Find where the given text appears and provide that cell's center as [x, y] coordinate. 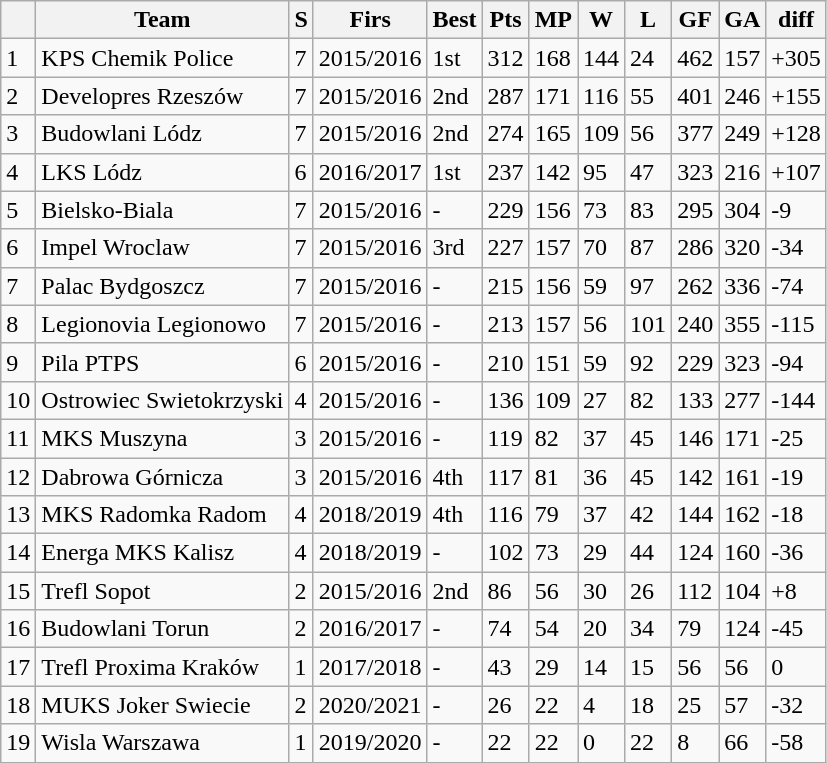
Budowlani Torun [162, 629]
10 [18, 400]
Pila PTPS [162, 362]
-36 [796, 553]
295 [696, 210]
Trefl Sopot [162, 591]
83 [648, 210]
24 [648, 58]
11 [18, 438]
16 [18, 629]
74 [506, 629]
34 [648, 629]
25 [696, 705]
44 [648, 553]
401 [696, 96]
diff [796, 20]
87 [648, 248]
Trefl Proxima Kraków [162, 667]
Budowlani Lódz [162, 134]
17 [18, 667]
146 [696, 438]
Ostrowiec Swietokrzyski [162, 400]
+107 [796, 172]
277 [742, 400]
-94 [796, 362]
162 [742, 515]
42 [648, 515]
-144 [796, 400]
210 [506, 362]
70 [602, 248]
W [602, 20]
-74 [796, 286]
MUKS Joker Swiecie [162, 705]
Team [162, 20]
119 [506, 438]
Firs [370, 20]
262 [696, 286]
12 [18, 477]
MP [553, 20]
3rd [454, 248]
Wisla Warszawa [162, 743]
377 [696, 134]
227 [506, 248]
MKS Muszyna [162, 438]
-45 [796, 629]
104 [742, 591]
GF [696, 20]
19 [18, 743]
-32 [796, 705]
2020/2021 [370, 705]
112 [696, 591]
55 [648, 96]
5 [18, 210]
36 [602, 477]
2019/2020 [370, 743]
237 [506, 172]
Dabrowa Górnicza [162, 477]
54 [553, 629]
+305 [796, 58]
-115 [796, 324]
216 [742, 172]
161 [742, 477]
286 [696, 248]
-25 [796, 438]
Pts [506, 20]
81 [553, 477]
+155 [796, 96]
20 [602, 629]
249 [742, 134]
133 [696, 400]
Palac Bydgoszcz [162, 286]
215 [506, 286]
-19 [796, 477]
Bielsko-Biala [162, 210]
57 [742, 705]
-18 [796, 515]
L [648, 20]
Developres Rzeszów [162, 96]
86 [506, 591]
Legionovia Legionowo [162, 324]
246 [742, 96]
117 [506, 477]
30 [602, 591]
47 [648, 172]
2017/2018 [370, 667]
Best [454, 20]
13 [18, 515]
160 [742, 553]
336 [742, 286]
95 [602, 172]
Impel Wroclaw [162, 248]
320 [742, 248]
-34 [796, 248]
168 [553, 58]
304 [742, 210]
97 [648, 286]
102 [506, 553]
-58 [796, 743]
462 [696, 58]
287 [506, 96]
355 [742, 324]
274 [506, 134]
Energa MKS Kalisz [162, 553]
136 [506, 400]
+128 [796, 134]
151 [553, 362]
-9 [796, 210]
KPS Chemik Police [162, 58]
+8 [796, 591]
101 [648, 324]
312 [506, 58]
9 [18, 362]
GA [742, 20]
66 [742, 743]
MKS Radomka Radom [162, 515]
43 [506, 667]
165 [553, 134]
LKS Lódz [162, 172]
240 [696, 324]
213 [506, 324]
S [301, 20]
27 [602, 400]
92 [648, 362]
